For the text-containing cell, return its midpoint in [x, y] coordinate format. 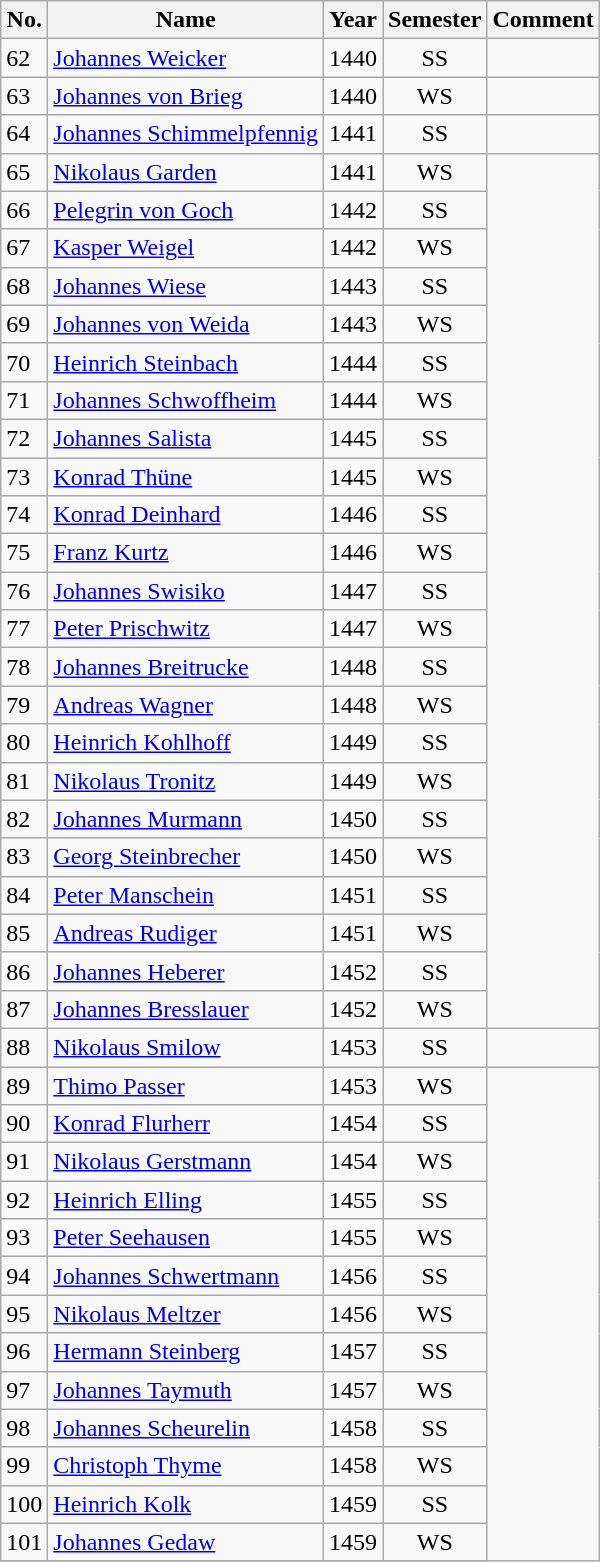
No. [24, 20]
94 [24, 1276]
101 [24, 1542]
89 [24, 1085]
93 [24, 1238]
Nikolaus Tronitz [186, 781]
Johannes Heberer [186, 971]
Johannes Taymuth [186, 1390]
Johannes Swisiko [186, 591]
96 [24, 1352]
Heinrich Steinbach [186, 362]
Konrad Deinhard [186, 515]
Semester [435, 20]
Christoph Thyme [186, 1466]
90 [24, 1124]
95 [24, 1314]
Franz Kurtz [186, 553]
Johannes von Weida [186, 324]
Pelegrin von Goch [186, 210]
87 [24, 1009]
Name [186, 20]
Peter Manschein [186, 895]
99 [24, 1466]
84 [24, 895]
66 [24, 210]
Andreas Wagner [186, 705]
62 [24, 58]
Konrad Flurherr [186, 1124]
Johannes Breitrucke [186, 667]
65 [24, 172]
Nikolaus Gerstmann [186, 1162]
64 [24, 134]
Georg Steinbrecher [186, 857]
Johannes Schimmelpfennig [186, 134]
Nikolaus Garden [186, 172]
78 [24, 667]
80 [24, 743]
Nikolaus Smilow [186, 1047]
79 [24, 705]
63 [24, 96]
Peter Prischwitz [186, 629]
91 [24, 1162]
81 [24, 781]
72 [24, 438]
Peter Seehausen [186, 1238]
69 [24, 324]
Heinrich Kohlhoff [186, 743]
85 [24, 933]
Johannes Bresslauer [186, 1009]
Johannes von Brieg [186, 96]
Thimo Passer [186, 1085]
Johannes Wiese [186, 286]
Johannes Schwoffheim [186, 400]
100 [24, 1504]
83 [24, 857]
Hermann Steinberg [186, 1352]
73 [24, 477]
Johannes Murmann [186, 819]
Heinrich Elling [186, 1200]
Nikolaus Meltzer [186, 1314]
77 [24, 629]
92 [24, 1200]
Heinrich Kolk [186, 1504]
76 [24, 591]
67 [24, 248]
Johannes Scheurelin [186, 1428]
75 [24, 553]
Johannes Schwertmann [186, 1276]
Konrad Thüne [186, 477]
Johannes Gedaw [186, 1542]
86 [24, 971]
Andreas Rudiger [186, 933]
Comment [543, 20]
74 [24, 515]
98 [24, 1428]
Kasper Weigel [186, 248]
Johannes Weicker [186, 58]
82 [24, 819]
88 [24, 1047]
71 [24, 400]
70 [24, 362]
Year [354, 20]
97 [24, 1390]
Johannes Salista [186, 438]
68 [24, 286]
